Provide the (x, y) coordinate of the cell's center where the given text is located.  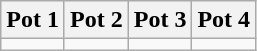
Pot 3 (160, 20)
Pot 2 (96, 20)
Pot 1 (33, 20)
Pot 4 (224, 20)
